Return [x, y] of the center of cell containing provided text 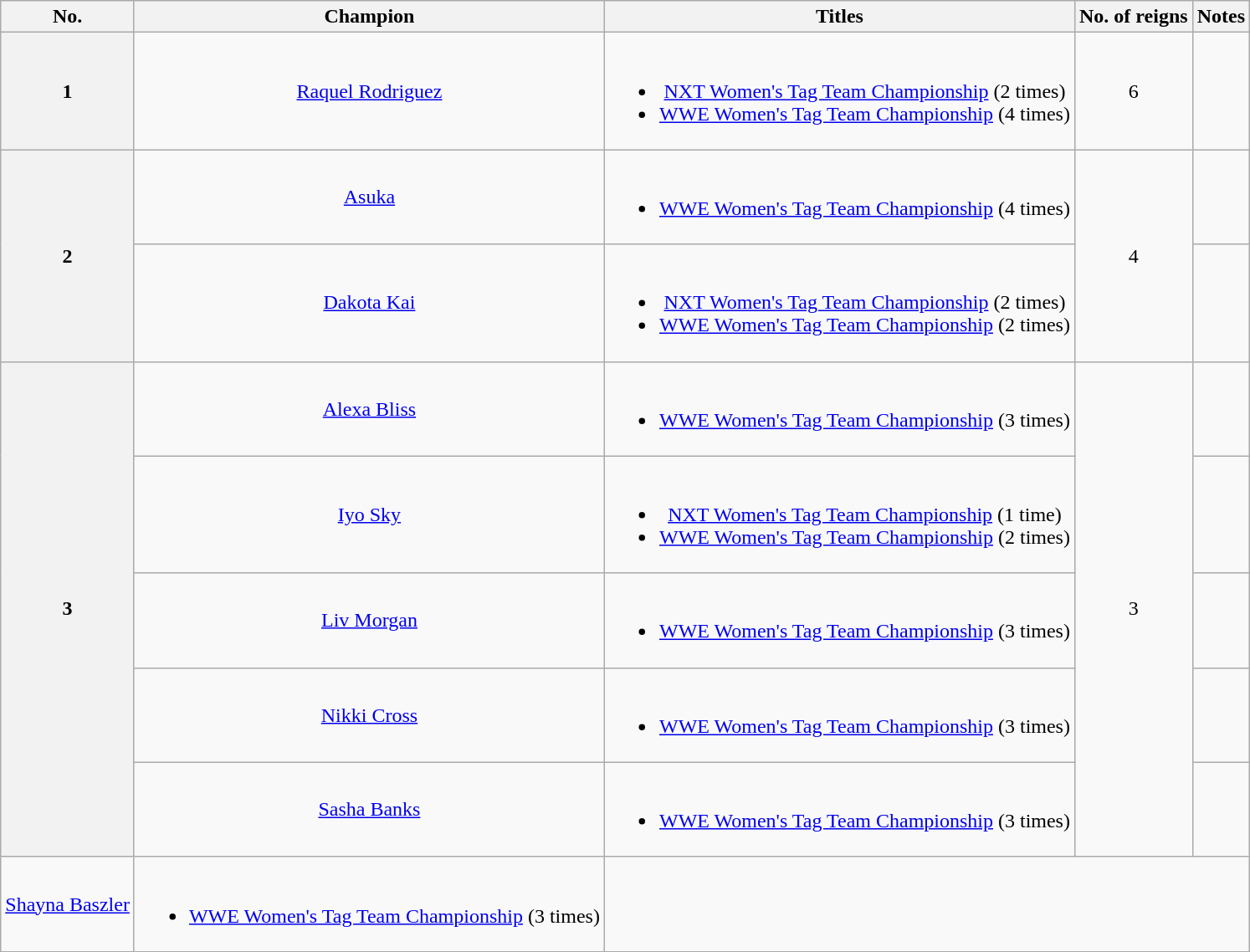
Alexa Bliss [369, 408]
Sasha Banks [369, 810]
Iyo Sky [369, 514]
WWE Women's Tag Team Championship (4 times) [839, 197]
Liv Morgan [369, 621]
4 [1133, 256]
NXT Women's Tag Team Championship (2 times)WWE Women's Tag Team Championship (4 times) [839, 91]
Dakota Kai [369, 303]
Shayna Baszler [68, 903]
Champion [369, 17]
No. [68, 17]
NXT Women's Tag Team Championship (2 times)WWE Women's Tag Team Championship (2 times) [839, 303]
Raquel Rodriguez [369, 91]
Nikki Cross [369, 714]
2 [68, 256]
Titles [839, 17]
Asuka [369, 197]
6 [1133, 91]
1 [68, 91]
Notes [1221, 17]
No. of reigns [1133, 17]
NXT Women's Tag Team Championship (1 time)WWE Women's Tag Team Championship (2 times) [839, 514]
